Find where the given text appears and provide that cell's center as (x, y) coordinate. 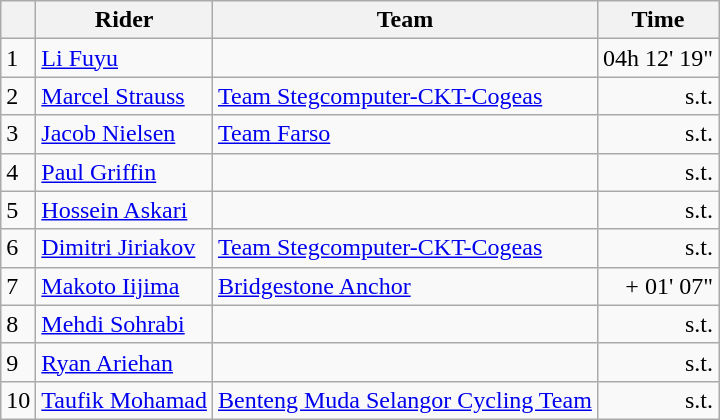
1 (18, 58)
3 (18, 134)
Mehdi Sohrabi (124, 324)
Paul Griffin (124, 172)
10 (18, 400)
9 (18, 362)
4 (18, 172)
7 (18, 286)
Dimitri Jiriakov (124, 248)
Team (404, 20)
2 (18, 96)
8 (18, 324)
Team Farso (404, 134)
Time (658, 20)
Ryan Ariehan (124, 362)
04h 12' 19" (658, 58)
+ 01' 07" (658, 286)
5 (18, 210)
Makoto Iijima (124, 286)
Benteng Muda Selangor Cycling Team (404, 400)
Hossein Askari (124, 210)
Rider (124, 20)
Bridgestone Anchor (404, 286)
Taufik Mohamad (124, 400)
Marcel Strauss (124, 96)
6 (18, 248)
Jacob Nielsen (124, 134)
Li Fuyu (124, 58)
